Search for the cell housing the specified text and yield its [x, y] center coordinate. 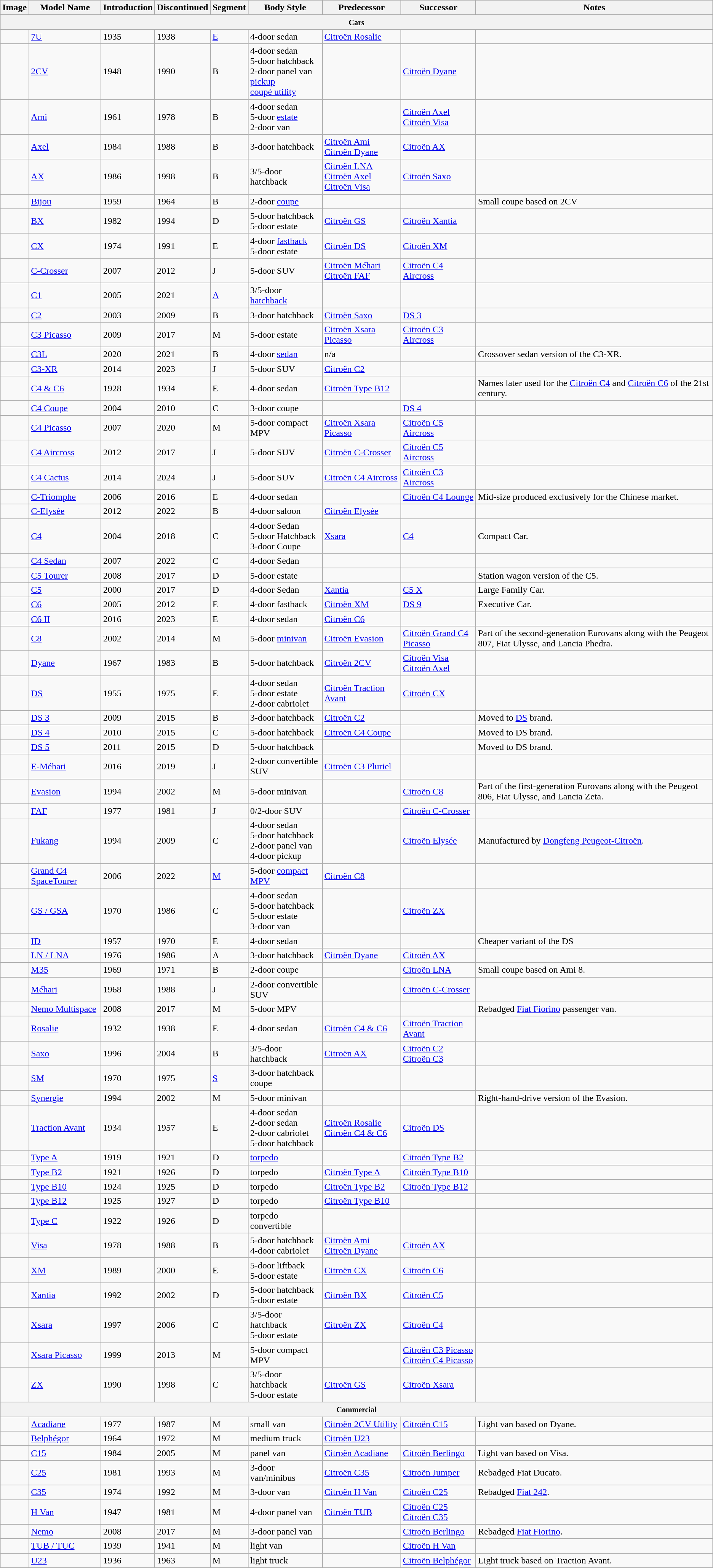
1976 [128, 955]
5-door MPV [285, 1009]
C4 Sedan [65, 561]
1941 [182, 1546]
AX [65, 177]
Right-hand-drive version of the Evasion. [594, 1098]
C5 [65, 590]
Cars [356, 22]
4-door fastback5-door estate [285, 246]
Image [14, 8]
1972 [182, 1439]
Type A [65, 1158]
Citroën Jumper [438, 1472]
2013 [182, 1354]
Cheaper variant of the DS [594, 941]
DS [65, 693]
Successor [438, 8]
1967 [128, 663]
Crossover sedan version of the C3-XR. [594, 354]
Traction Avant [65, 1128]
C15 [65, 1453]
C6 II [65, 619]
Axel [65, 147]
Type B2 [65, 1172]
Synergie [65, 1098]
DS 5 [65, 747]
Citroën C25 [438, 1492]
Rebadged Fiat Fiorino. [594, 1531]
1935 [128, 37]
1997 [128, 1325]
Discontinued [182, 8]
Citroën C4 [438, 1325]
C-Elysée [65, 511]
Citroën C3 PicassoCitroën C4 Picasso [438, 1354]
C-Triomphe [65, 497]
Citroën RosalieCitroën C4 & C6 [361, 1128]
Rebadged Fiat 242. [594, 1492]
1987 [182, 1424]
small van [285, 1424]
SM [65, 1078]
Type B12 [65, 1201]
Compact Car. [594, 536]
Citroën C25Citroën C35 [438, 1512]
Citroën Type A [361, 1172]
Citroën VisaCitroën Axel [438, 663]
XM [65, 1270]
C4 & C6 [65, 388]
Citroën C4 & C6 [361, 1029]
4-door Sedan 5-door Hatchback 3-door Coupe [285, 536]
medium truck [285, 1439]
Ami [65, 117]
DS 9 [438, 604]
Segment [229, 8]
Rosalie [65, 1029]
C4 Coupe [65, 408]
Citroën BX [361, 1295]
4-door sedan2-door sedan2-door cabriolet5-door hatchback [285, 1128]
E-Méhari [65, 767]
Citroën C15 [438, 1424]
Acadiane [65, 1424]
Light van based on Visa. [594, 1453]
1991 [182, 246]
Small coupe based on 2CV [594, 201]
Part of the second-generation Eurovans along with the Peugeot 807, Fiat Ulysse, and Lancia Phedra. [594, 639]
Citroën 2CV Utility [361, 1424]
Citroën Acadiane [361, 1453]
3-door van [285, 1492]
4-door saloon [285, 511]
1928 [128, 388]
Dyane [65, 663]
C4 Aircross [65, 452]
Méhari [65, 989]
7U [65, 37]
GS / GSA [65, 911]
1959 [128, 201]
C4 Cactus [65, 477]
C1 [65, 295]
panel van [285, 1453]
Saxo [65, 1054]
C3 Picasso [65, 335]
1922 [128, 1220]
Light van based on Dyane. [594, 1424]
Small coupe based on Ami 8. [594, 970]
4-door sedan5-door estate2-door cabriolet [285, 693]
3-door hatchback coupe [285, 1078]
Citroën C4 Lounge [438, 497]
Citroën C3 Pluriel [361, 767]
n/a [361, 354]
2019 [182, 767]
C4 Picasso [65, 428]
Rebadged Fiat Ducato. [594, 1472]
Fukang [65, 841]
1999 [128, 1354]
1996 [128, 1054]
1932 [128, 1029]
4-door fastback [285, 604]
Names later used for the Citroën C4 and Citroën C6 of the 21st century. [594, 388]
1968 [128, 989]
Citroën AxelCitroën Visa [438, 117]
C6 [65, 604]
1924 [128, 1187]
5-door hatchback4-door cabriolet [285, 1246]
Citroën U23 [361, 1439]
Citroën Belphégor [438, 1560]
5-door liftback5-door estate [285, 1270]
C3-XR [65, 369]
C5 X [438, 590]
1927 [182, 1201]
1989 [128, 1270]
4-door sedan5-door hatchback5-door estate3-door van [285, 911]
Notes [594, 8]
ZX [65, 1385]
LN / LNA [65, 955]
Rebadged Fiat Fiorino passenger van. [594, 1009]
1983 [182, 663]
1993 [182, 1472]
Grand C4 SpaceTourer [65, 876]
Citroën MéhariCitroën FAF [361, 270]
Type C [65, 1220]
CX [65, 246]
C8 [65, 639]
1955 [128, 693]
Station wagon version of the C5. [594, 575]
Citroën C4 Coupe [361, 732]
2003 [128, 315]
Citroën C2Citroën C3 [438, 1054]
3-door panel van [285, 1531]
2011 [128, 747]
Body Style [285, 8]
1961 [128, 117]
S [229, 1078]
C35 [65, 1492]
1963 [182, 1560]
Predecessor [361, 8]
light van [285, 1546]
1982 [128, 221]
1969 [128, 970]
Xsara Picasso [65, 1354]
FAF [65, 811]
TUB / TUC [65, 1546]
Executive Car. [594, 604]
Part of the first-generation Eurovans along with the Peugeot 806, Fiat Ulysse, and Lancia Zeta. [594, 791]
0/2-door SUV [285, 811]
Model Name [65, 8]
Evasion [65, 791]
2018 [182, 536]
Nemo [65, 1531]
Citroën Xsara [438, 1385]
C2 [65, 315]
1947 [128, 1512]
Citroën LNACitroën Axel Citroën Visa [361, 177]
H Van [65, 1512]
Type B10 [65, 1187]
Citroën Evasion [361, 639]
2024 [182, 477]
1948 [128, 72]
4-door sedan5-door hatchback2-door panel van4-door pickup [285, 841]
Citroën Xantia [438, 221]
Introduction [128, 8]
Manufactured by Dongfeng Peugeot-Citroën. [594, 841]
C-Crosser [65, 270]
C5 Tourer [65, 575]
1936 [128, 1560]
Citroën Grand C4 Picasso [438, 639]
Visa [65, 1246]
M35 [65, 970]
Commercial [356, 1410]
ID [65, 941]
3-door coupe [285, 408]
torpedoconvertible [285, 1220]
Bijou [65, 201]
C25 [65, 1472]
1919 [128, 1158]
3-door van/minibus [285, 1472]
2CV [65, 72]
1971 [182, 970]
light truck [285, 1560]
Belphégor [65, 1439]
Citroën C35 [361, 1472]
1939 [128, 1546]
Citroën C5 [438, 1295]
Nemo Multispace [65, 1009]
Citroën LNA [438, 970]
Citroën TUB [361, 1512]
4-door sedan5-door estate2-door van [285, 117]
Citroën 2CV [361, 663]
Mid-size produced exclusively for the Chinese market. [594, 497]
Large Family Car. [594, 590]
U23 [65, 1560]
Citroën Rosalie [361, 37]
4-door panel van [285, 1512]
C3L [65, 354]
BX [65, 221]
4-door sedan5-door hatchback2-door panel vanpickupcoupé utility [285, 72]
Light truck based on Traction Avant. [594, 1560]
